Return [x, y] of the center of cell containing provided text 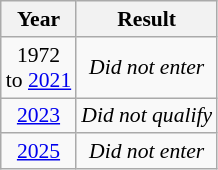
Did not qualify [146, 116]
1972to 2021 [38, 68]
Result [146, 19]
Year [38, 19]
2023 [38, 116]
2025 [38, 152]
